For the text-containing cell, return its midpoint in (x, y) coordinate format. 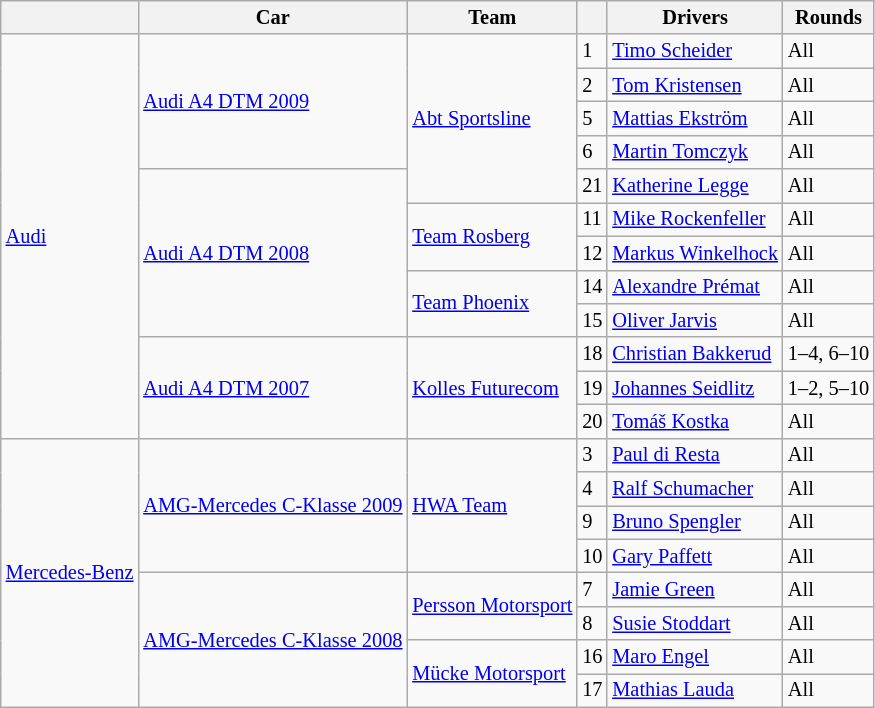
Team (492, 17)
Tomáš Kostka (695, 421)
14 (592, 287)
Tom Kristensen (695, 85)
Audi A4 DTM 2008 (272, 253)
Audi A4 DTM 2007 (272, 388)
Maro Engel (695, 657)
Johannes Seidlitz (695, 388)
10 (592, 556)
11 (592, 219)
9 (592, 522)
Martin Tomczyk (695, 152)
HWA Team (492, 506)
Katherine Legge (695, 186)
Alexandre Prémat (695, 287)
Team Rosberg (492, 236)
1–4, 6–10 (828, 354)
2 (592, 85)
Audi A4 DTM 2009 (272, 102)
Christian Bakkerud (695, 354)
21 (592, 186)
Paul di Resta (695, 455)
Susie Stoddart (695, 623)
Markus Winkelhock (695, 253)
15 (592, 320)
20 (592, 421)
4 (592, 489)
Bruno Spengler (695, 522)
Team Phoenix (492, 304)
1–2, 5–10 (828, 388)
Drivers (695, 17)
Rounds (828, 17)
Jamie Green (695, 589)
Abt Sportsline (492, 118)
Mathias Lauda (695, 690)
8 (592, 623)
17 (592, 690)
19 (592, 388)
6 (592, 152)
Oliver Jarvis (695, 320)
Car (272, 17)
Ralf Schumacher (695, 489)
Timo Scheider (695, 51)
AMG-Mercedes C-Klasse 2008 (272, 640)
1 (592, 51)
Audi (70, 236)
18 (592, 354)
Mattias Ekström (695, 118)
AMG-Mercedes C-Klasse 2009 (272, 506)
3 (592, 455)
5 (592, 118)
12 (592, 253)
Kolles Futurecom (492, 388)
Mike Rockenfeller (695, 219)
Mücke Motorsport (492, 674)
Mercedes-Benz (70, 572)
7 (592, 589)
Gary Paffett (695, 556)
16 (592, 657)
Persson Motorsport (492, 606)
